Search for the cell housing the specified text and yield its [x, y] center coordinate. 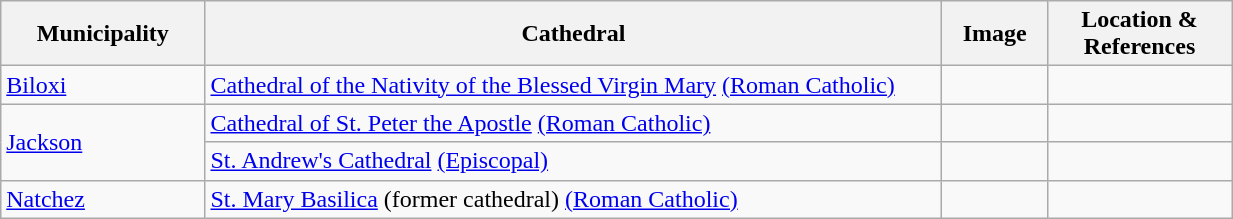
Cathedral of the Nativity of the Blessed Virgin Mary (Roman Catholic) [574, 85]
Jackson [103, 142]
Biloxi [103, 85]
St. Mary Basilica (former cathedral) (Roman Catholic) [574, 199]
St. Andrew's Cathedral (Episcopal) [574, 161]
Image [995, 34]
Cathedral [574, 34]
Municipality [103, 34]
Location & References [1139, 34]
Natchez [103, 199]
Cathedral of St. Peter the Apostle (Roman Catholic) [574, 123]
